Find where the given text appears and provide that cell's center as (X, Y) coordinate. 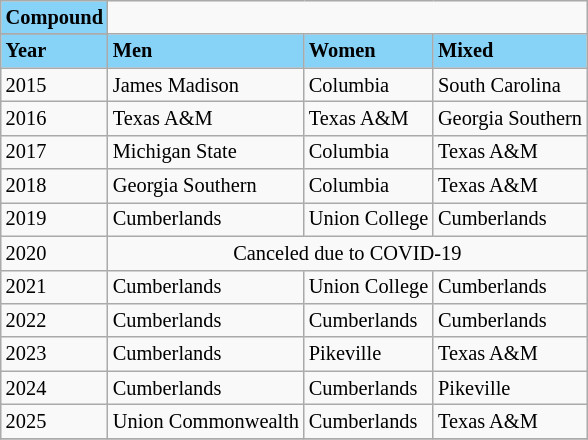
Year (54, 51)
2020 (54, 253)
2025 (54, 421)
2021 (54, 287)
2023 (54, 354)
Men (206, 51)
Canceled due to COVID-19 (348, 253)
South Carolina (510, 85)
2017 (54, 152)
2024 (54, 388)
Mixed (510, 51)
James Madison (206, 85)
2015 (54, 85)
2016 (54, 118)
2022 (54, 320)
2018 (54, 186)
Compound (54, 17)
2019 (54, 219)
Women (368, 51)
Union Commonwealth (206, 421)
Michigan State (206, 152)
